Extract the (x, y) coordinate from the center of the cell holding the provided text.  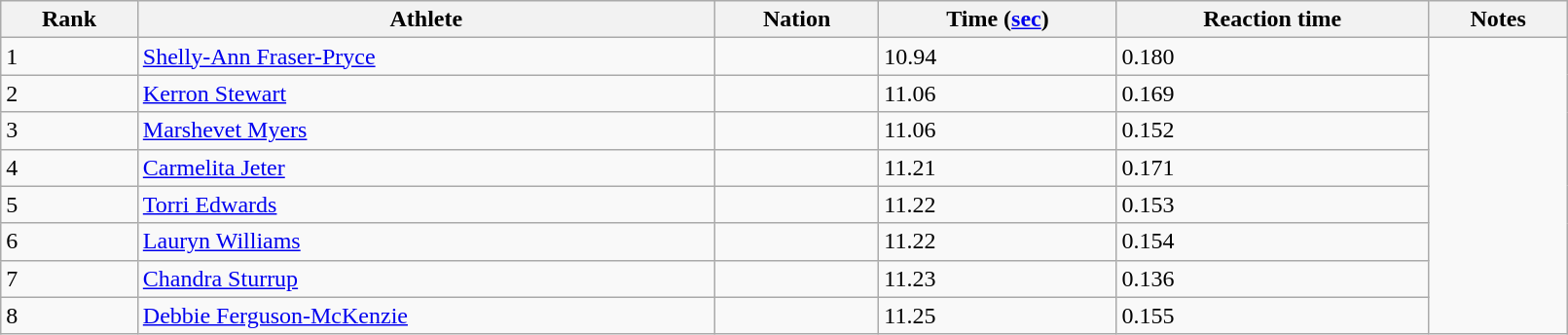
0.169 (1272, 93)
0.152 (1272, 130)
0.180 (1272, 56)
11.25 (998, 316)
11.23 (998, 279)
3 (70, 130)
Kerron Stewart (426, 93)
Notes (1499, 19)
0.154 (1272, 242)
Time (sec) (998, 19)
Chandra Sturrup (426, 279)
Athlete (426, 19)
Reaction time (1272, 19)
1 (70, 56)
0.153 (1272, 205)
Debbie Ferguson-McKenzie (426, 316)
2 (70, 93)
6 (70, 242)
Rank (70, 19)
0.136 (1272, 279)
Marshevet Myers (426, 130)
7 (70, 279)
Carmelita Jeter (426, 167)
Nation (796, 19)
Shelly-Ann Fraser-Pryce (426, 56)
Lauryn Williams (426, 242)
11.21 (998, 167)
8 (70, 316)
0.155 (1272, 316)
Torri Edwards (426, 205)
5 (70, 205)
4 (70, 167)
0.171 (1272, 167)
10.94 (998, 56)
